Return the (X, Y) coordinate for the center point of the cell that contains the specified text.  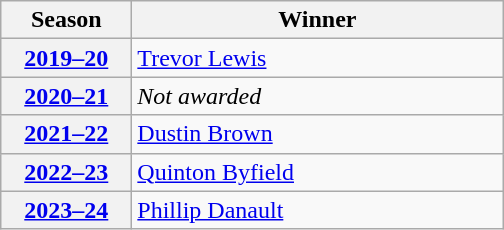
Season (66, 20)
Not awarded (318, 96)
Dustin Brown (318, 134)
Trevor Lewis (318, 58)
Phillip Danault (318, 210)
2020–21 (66, 96)
2023–24 (66, 210)
2022–23 (66, 172)
Winner (318, 20)
2021–22 (66, 134)
2019–20 (66, 58)
Quinton Byfield (318, 172)
